Output the (x, y) coordinate of the center of the cell containing the given text.  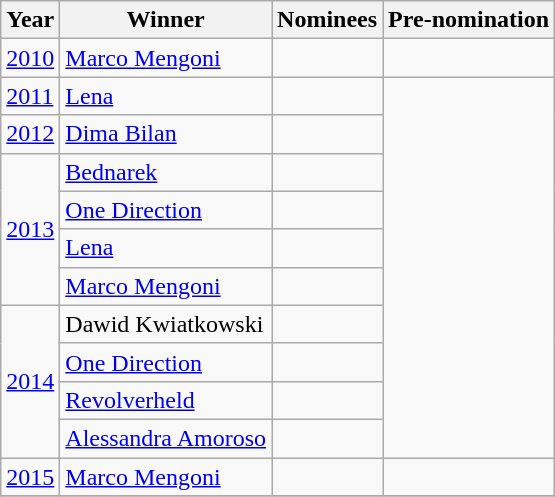
Bednarek (166, 172)
Dima Bilan (166, 134)
Year (30, 20)
Revolverheld (166, 400)
2015 (30, 477)
Alessandra Amoroso (166, 438)
2010 (30, 58)
2011 (30, 96)
Dawid Kwiatkowski (166, 324)
2012 (30, 134)
2014 (30, 381)
Pre-nomination (469, 20)
2013 (30, 229)
Winner (166, 20)
Nominees (328, 20)
